Provide the (X, Y) coordinate of the cell's center where the given text is located.  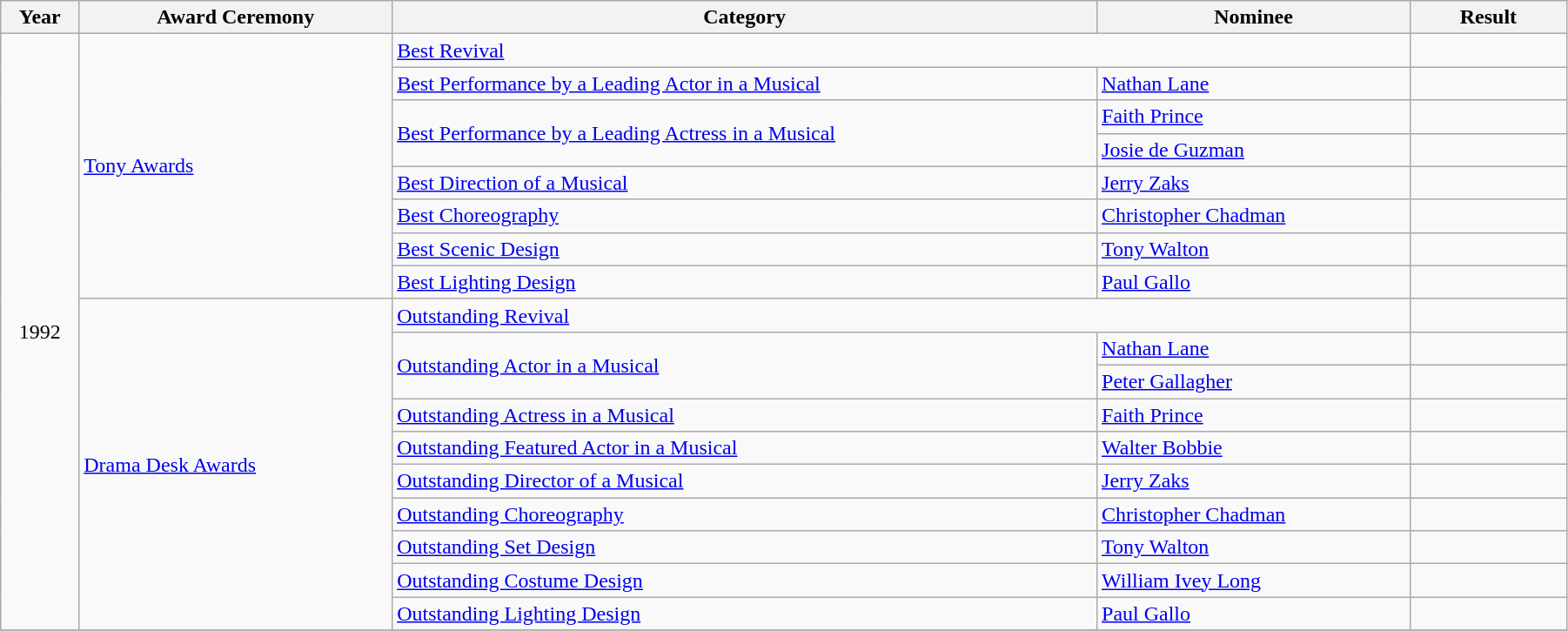
Nominee (1254, 17)
Category (745, 17)
Best Performance by a Leading Actress in a Musical (745, 133)
Best Revival (901, 50)
Result (1488, 17)
William Ivey Long (1254, 581)
Walter Bobbie (1254, 448)
Tony Awards (236, 166)
Outstanding Actress in a Musical (745, 415)
Best Scenic Design (745, 249)
Best Lighting Design (745, 282)
Peter Gallagher (1254, 381)
Year (40, 17)
Outstanding Featured Actor in a Musical (745, 448)
Drama Desk Awards (236, 465)
Best Performance by a Leading Actor in a Musical (745, 84)
Best Direction of a Musical (745, 183)
Outstanding Director of a Musical (745, 481)
Outstanding Costume Design (745, 581)
Outstanding Revival (901, 315)
Outstanding Choreography (745, 514)
Award Ceremony (236, 17)
Josie de Guzman (1254, 150)
Outstanding Lighting Design (745, 614)
Outstanding Actor in a Musical (745, 365)
Outstanding Set Design (745, 547)
1992 (40, 332)
Best Choreography (745, 216)
